Return [x, y] of the center of cell containing provided text 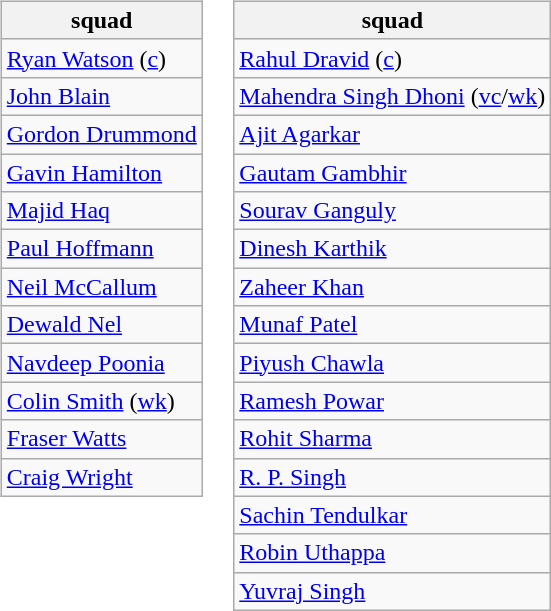
Munaf Patel [392, 325]
Yuvraj Singh [392, 591]
Dinesh Karthik [392, 249]
Colin Smith (wk) [102, 401]
Craig Wright [102, 477]
John Blain [102, 96]
Ajit Agarkar [392, 134]
Sachin Tendulkar [392, 515]
Zaheer Khan [392, 287]
Robin Uthappa [392, 553]
Paul Hoffmann [102, 249]
Rahul Dravid (c) [392, 58]
Mahendra Singh Dhoni (vc/wk) [392, 96]
Gordon Drummond [102, 134]
Sourav Ganguly [392, 211]
R. P. Singh [392, 477]
Gautam Gambhir [392, 173]
Majid Haq [102, 211]
Piyush Chawla [392, 363]
Ryan Watson (c) [102, 58]
Ramesh Powar [392, 401]
Neil McCallum [102, 287]
Navdeep Poonia [102, 363]
Rohit Sharma [392, 439]
Dewald Nel [102, 325]
Fraser Watts [102, 439]
Gavin Hamilton [102, 173]
